Detect which cell encompasses the target text, then output its (x, y) center coordinate. 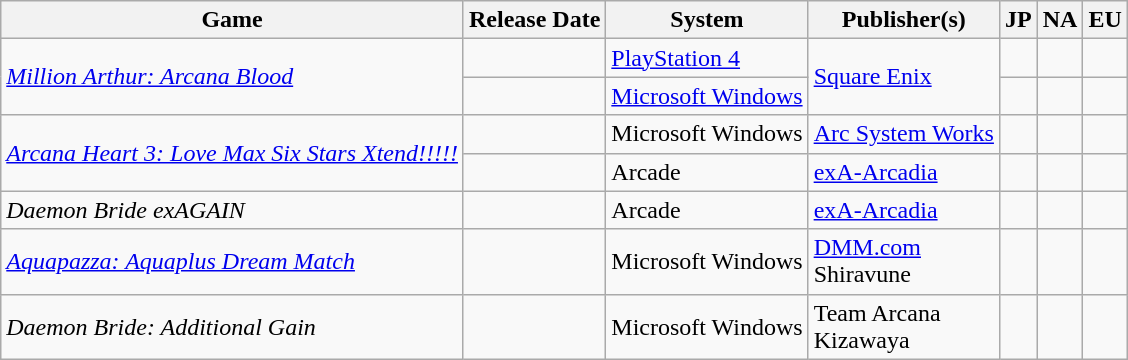
PlayStation 4 (707, 58)
Million Arthur: Arcana Blood (232, 77)
EU (1105, 20)
Daemon Bride: Additional Gain (232, 326)
Square Enix (904, 77)
Game (232, 20)
Aquapazza: Aquaplus Dream Match (232, 262)
DMM.comShiravune (904, 262)
Arcana Heart 3: Love Max Six Stars Xtend!!!!! (232, 153)
Publisher(s) (904, 20)
System (707, 20)
Team ArcanaKizawaya (904, 326)
NA (1060, 20)
Daemon Bride exAGAIN (232, 210)
Release Date (534, 20)
JP (1018, 20)
Arc System Works (904, 134)
